Extract the (x, y) coordinate from the center of the cell holding the provided text.  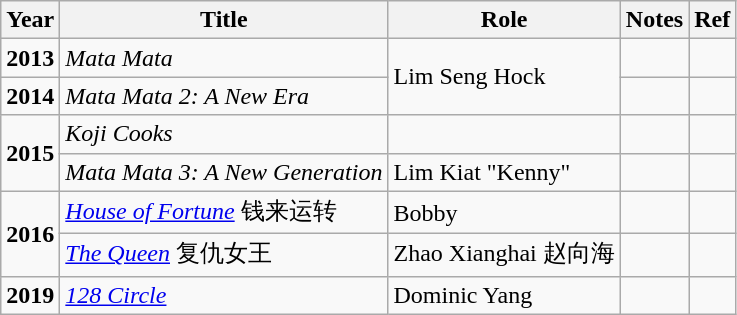
Ref (712, 20)
The Queen 复仇女王 (224, 256)
Dominic Yang (504, 295)
2015 (30, 153)
Role (504, 20)
2016 (30, 234)
Lim Seng Hock (504, 77)
Title (224, 20)
Year (30, 20)
Lim Kiat "Kenny" (504, 172)
2014 (30, 96)
Bobby (504, 212)
Zhao Xianghai 赵向海 (504, 256)
Mata Mata 3: A New Generation (224, 172)
128 Circle (224, 295)
Mata Mata (224, 58)
Notes (654, 20)
2019 (30, 295)
House of Fortune 钱来运转 (224, 212)
Mata Mata 2: A New Era (224, 96)
Koji Cooks (224, 134)
2013 (30, 58)
